Search for the cell housing the specified text and yield its [x, y] center coordinate. 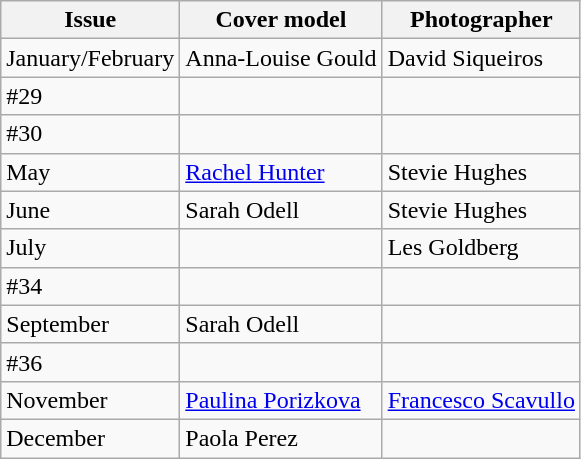
June [90, 210]
#34 [90, 286]
Paola Perez [281, 438]
November [90, 400]
#29 [90, 96]
Issue [90, 20]
#30 [90, 134]
May [90, 172]
Les Goldberg [481, 248]
July [90, 248]
#36 [90, 362]
Anna-Louise Gould [281, 58]
David Siqueiros [481, 58]
Paulina Porizkova [281, 400]
Photographer [481, 20]
Cover model [281, 20]
Rachel Hunter [281, 172]
Francesco Scavullo [481, 400]
December [90, 438]
September [90, 324]
January/February [90, 58]
